Pinpoint the cell where the given text exists, returning its [x, y] midpoint coordinate. 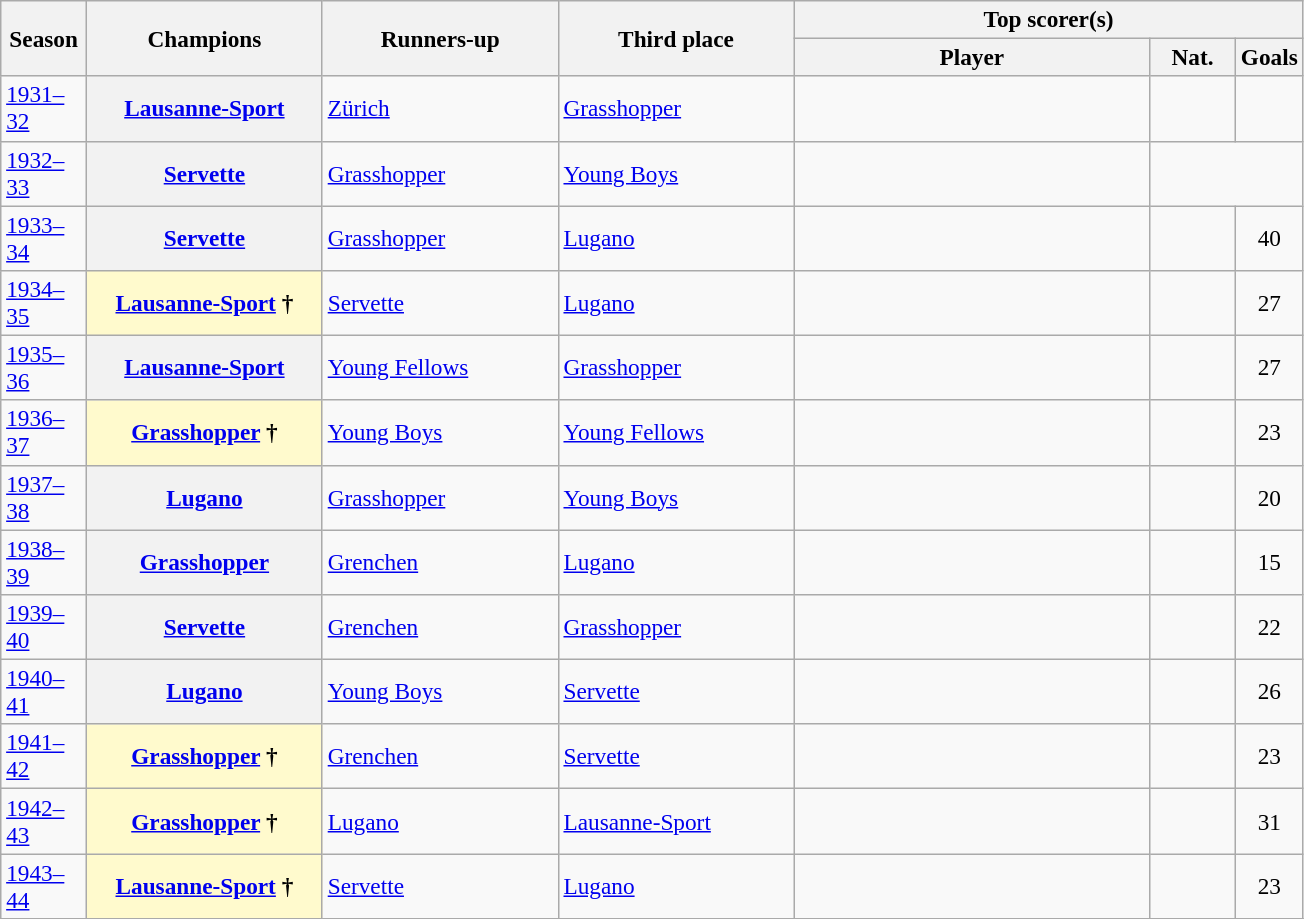
31 [1269, 820]
26 [1269, 692]
1940–41 [44, 692]
40 [1269, 238]
22 [1269, 626]
1939–40 [44, 626]
1943–44 [44, 886]
15 [1269, 562]
Top scorer(s) [1048, 19]
Nat. [1193, 57]
20 [1269, 498]
1935–36 [44, 368]
Season [44, 38]
1932–33 [44, 174]
1931–32 [44, 108]
1934–35 [44, 302]
Zürich [440, 108]
Third place [676, 38]
Champions [205, 38]
1941–42 [44, 756]
1936–37 [44, 432]
1933–34 [44, 238]
1942–43 [44, 820]
Player [972, 57]
Runners-up [440, 38]
Goals [1269, 57]
1938–39 [44, 562]
1937–38 [44, 498]
